For the text-containing cell, return its midpoint in [X, Y] coordinate format. 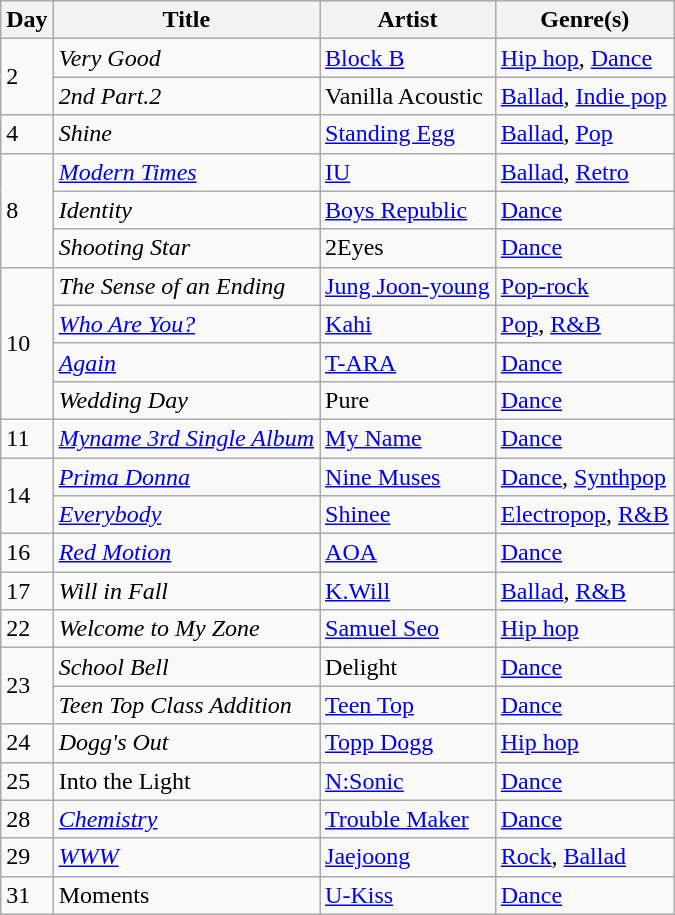
2nd Part.2 [186, 96]
Ballad, Pop [584, 134]
My Name [408, 438]
Again [186, 362]
Moments [186, 895]
Delight [408, 667]
Welcome to My Zone [186, 629]
T-ARA [408, 362]
Modern Times [186, 172]
Jung Joon-young [408, 286]
Everybody [186, 515]
25 [27, 781]
Topp Dogg [408, 743]
Electropop, R&B [584, 515]
Kahi [408, 324]
Very Good [186, 58]
Myname 3rd Single Album [186, 438]
2Eyes [408, 248]
AOA [408, 553]
Pure [408, 400]
N:Sonic [408, 781]
Dance, Synthpop [584, 477]
The Sense of an Ending [186, 286]
24 [27, 743]
11 [27, 438]
Title [186, 20]
Ballad, Retro [584, 172]
Vanilla Acoustic [408, 96]
School Bell [186, 667]
14 [27, 496]
Wedding Day [186, 400]
Red Motion [186, 553]
Hip hop, Dance [584, 58]
Rock, Ballad [584, 857]
Shine [186, 134]
Teen Top [408, 705]
Chemistry [186, 819]
Dogg's Out [186, 743]
Day [27, 20]
Identity [186, 210]
Ballad, Indie pop [584, 96]
Artist [408, 20]
Prima Donna [186, 477]
WWW [186, 857]
23 [27, 686]
Standing Egg [408, 134]
Teen Top Class Addition [186, 705]
16 [27, 553]
29 [27, 857]
4 [27, 134]
Will in Fall [186, 591]
10 [27, 343]
Block B [408, 58]
17 [27, 591]
8 [27, 210]
Ballad, R&B [584, 591]
Shooting Star [186, 248]
31 [27, 895]
Shinee [408, 515]
Boys Republic [408, 210]
28 [27, 819]
2 [27, 77]
22 [27, 629]
Jaejoong [408, 857]
Who Are You? [186, 324]
Samuel Seo [408, 629]
K.Will [408, 591]
Into the Light [186, 781]
Genre(s) [584, 20]
IU [408, 172]
Pop, R&B [584, 324]
U-Kiss [408, 895]
Nine Muses [408, 477]
Trouble Maker [408, 819]
Pop-rock [584, 286]
